Find where the given text appears and provide that cell's center as [x, y] coordinate. 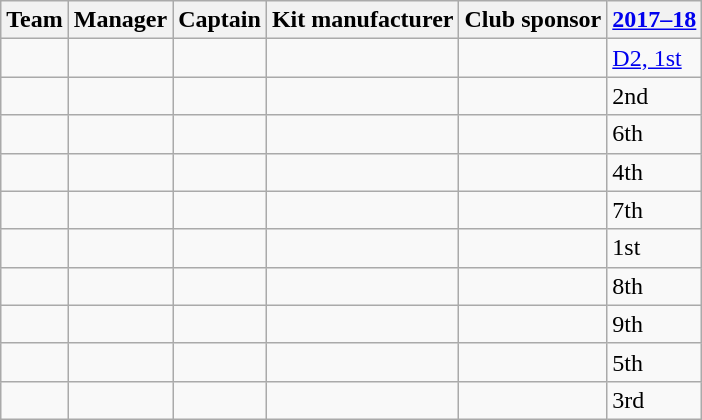
Kit manufacturer [362, 20]
3rd [654, 400]
Manager [120, 20]
6th [654, 134]
Team [35, 20]
2017–18 [654, 20]
Captain [220, 20]
4th [654, 172]
Club sponsor [533, 20]
7th [654, 210]
9th [654, 324]
1st [654, 248]
5th [654, 362]
D2, 1st [654, 58]
8th [654, 286]
2nd [654, 96]
